Output the [X, Y] coordinate of the center of the cell containing the given text.  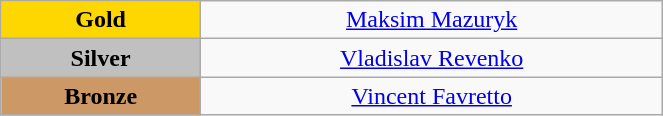
Maksim Mazuryk [431, 20]
Vincent Favretto [431, 96]
Silver [101, 58]
Bronze [101, 96]
Vladislav Revenko [431, 58]
Gold [101, 20]
